Extract the (x, y) coordinate from the center of the cell holding the provided text.  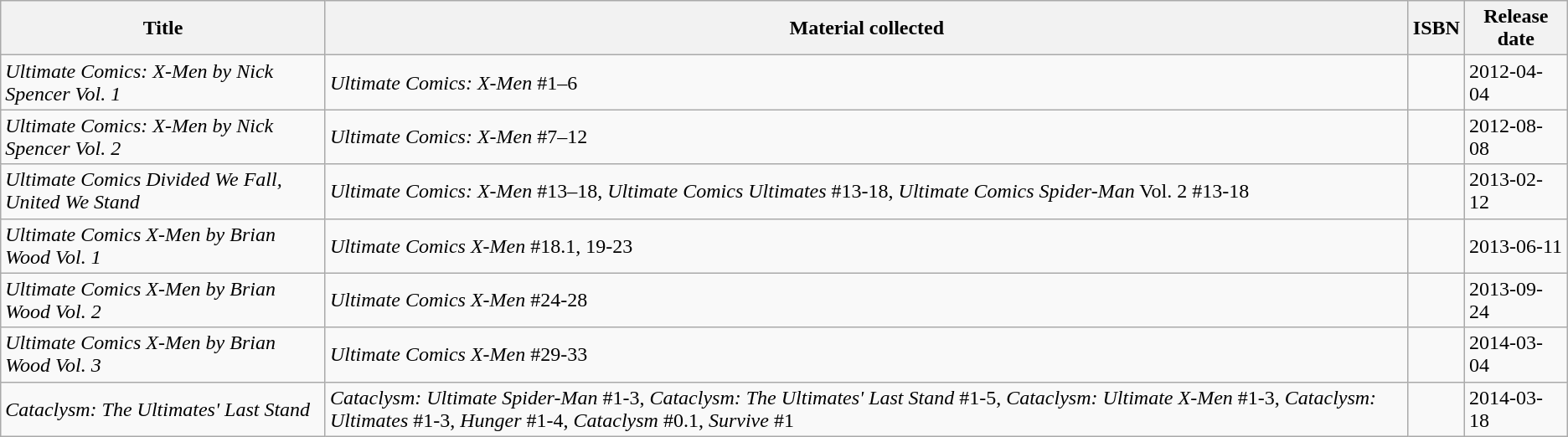
2014-03-18 (1516, 409)
2013-09-24 (1516, 300)
Ultimate Comics Divided We Fall, United We Stand (163, 191)
Ultimate Comics X-Men #18.1, 19-23 (866, 246)
Title (163, 28)
Material collected (866, 28)
Ultimate Comics: X-Men #7–12 (866, 137)
Ultimate Comics: X-Men by Nick Spencer Vol. 1 (163, 82)
Ultimate Comics X-Men by Brian Wood Vol. 1 (163, 246)
Ultimate Comics X-Men #29-33 (866, 355)
2013-06-11 (1516, 246)
Ultimate Comics: X-Men #13–18, Ultimate Comics Ultimates #13-18, Ultimate Comics Spider-Man Vol. 2 #13-18 (866, 191)
2013-02-12 (1516, 191)
Ultimate Comics: X-Men #1–6 (866, 82)
Ultimate Comics X-Men #24-28 (866, 300)
ISBN (1436, 28)
2014-03-04 (1516, 355)
Ultimate Comics X-Men by Brian Wood Vol. 2 (163, 300)
Ultimate Comics: X-Men by Nick Spencer Vol. 2 (163, 137)
2012-08-08 (1516, 137)
Release date (1516, 28)
Cataclysm: The Ultimates' Last Stand (163, 409)
2012-04-04 (1516, 82)
Ultimate Comics X-Men by Brian Wood Vol. 3 (163, 355)
